Identify which cell holds the provided text, then report its (x, y) central coordinate. 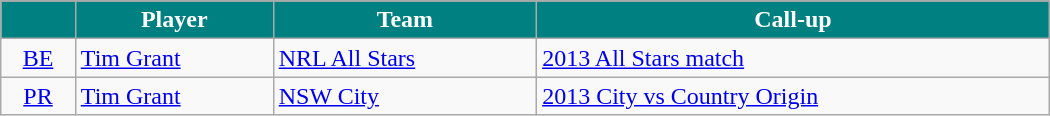
PR (38, 96)
2013 City vs Country Origin (794, 96)
Call-up (794, 20)
2013 All Stars match (794, 58)
BE (38, 58)
NRL All Stars (404, 58)
NSW City (404, 96)
Team (404, 20)
Player (174, 20)
